Search for the cell housing the specified text and yield its [x, y] center coordinate. 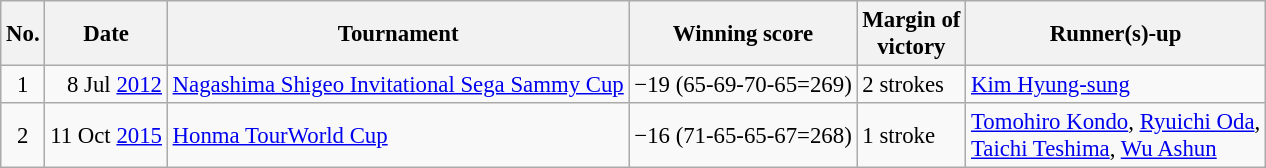
2 [23, 136]
Honma TourWorld Cup [398, 136]
Kim Hyung-sung [1116, 85]
Date [106, 34]
8 Jul 2012 [106, 85]
No. [23, 34]
Nagashima Shigeo Invitational Sega Sammy Cup [398, 85]
−19 (65-69-70-65=269) [743, 85]
Winning score [743, 34]
Margin ofvictory [912, 34]
2 strokes [912, 85]
11 Oct 2015 [106, 136]
Runner(s)-up [1116, 34]
1 [23, 85]
1 stroke [912, 136]
Tomohiro Kondo, Ryuichi Oda, Taichi Teshima, Wu Ashun [1116, 136]
−16 (71-65-65-67=268) [743, 136]
Tournament [398, 34]
